Find where the given text appears and provide that cell's center as [X, Y] coordinate. 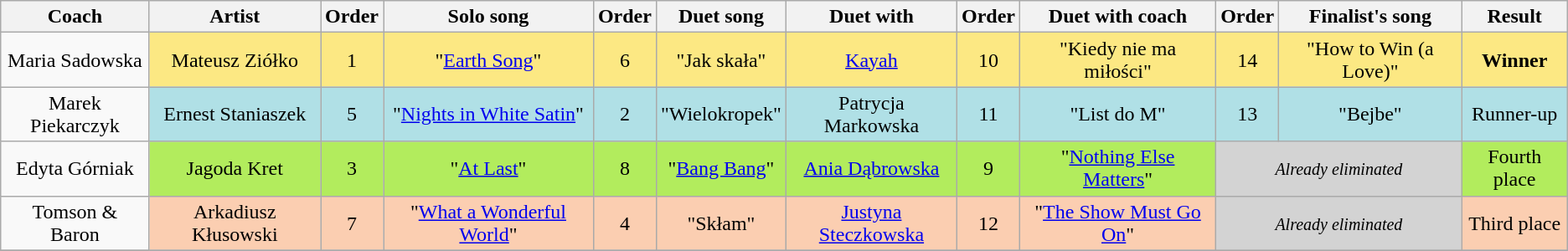
"What a Wonderful World" [489, 223]
9 [988, 169]
5 [352, 114]
"How to Win (a Love)" [1370, 60]
"Bejbe" [1370, 114]
11 [988, 114]
Ernest Staniaszek [235, 114]
"Skłam" [720, 223]
"Earth Song" [489, 60]
"List do M" [1117, 114]
6 [625, 60]
Duet with [871, 17]
Kayah [871, 60]
1 [352, 60]
13 [1248, 114]
Mateusz Ziółko [235, 60]
7 [352, 223]
Marek Piekarczyk [75, 114]
Fourth place [1514, 169]
Runner-up [1514, 114]
"Wielokropek" [720, 114]
Duet with coach [1117, 17]
Arkadiusz Kłusowski [235, 223]
Duet song [720, 17]
"Kiedy nie ma miłości" [1117, 60]
Finalist's song [1370, 17]
"At Last" [489, 169]
Result [1514, 17]
Ania Dąbrowska [871, 169]
12 [988, 223]
Winner [1514, 60]
14 [1248, 60]
Justyna Steczkowska [871, 223]
Tomson & Baron [75, 223]
3 [352, 169]
"Nights in White Satin" [489, 114]
10 [988, 60]
4 [625, 223]
"The Show Must Go On" [1117, 223]
Maria Sadowska [75, 60]
8 [625, 169]
2 [625, 114]
Third place [1514, 223]
"Nothing Else Matters" [1117, 169]
Coach [75, 17]
Jagoda Kret [235, 169]
Solo song [489, 17]
Artist [235, 17]
Edyta Górniak [75, 169]
"Bang Bang" [720, 169]
"Jak skała" [720, 60]
Patrycja Markowska [871, 114]
